Find where the given text appears and provide that cell's center as [x, y] coordinate. 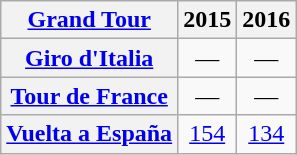
2015 [208, 20]
Tour de France [90, 96]
154 [208, 134]
Grand Tour [90, 20]
Vuelta a España [90, 134]
2016 [266, 20]
134 [266, 134]
Giro d'Italia [90, 58]
